Determine the (X, Y) coordinate at the center of the cell enclosing the given text.  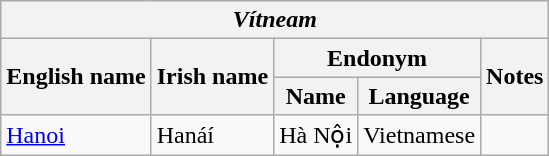
Irish name (212, 77)
Name (316, 96)
Vítneam (275, 20)
Hà Nội (316, 135)
Vietnamese (420, 135)
Endonym (378, 58)
Language (420, 96)
Hanoi (76, 135)
Notes (515, 77)
Hanáí (212, 135)
English name (76, 77)
